Extract the [x, y] coordinate from the center of the cell holding the provided text.  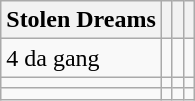
Stolen Dreams [82, 20]
4 da gang [82, 58]
